Scan for the cell matching the given text and deliver its (x, y) coordinate at center. 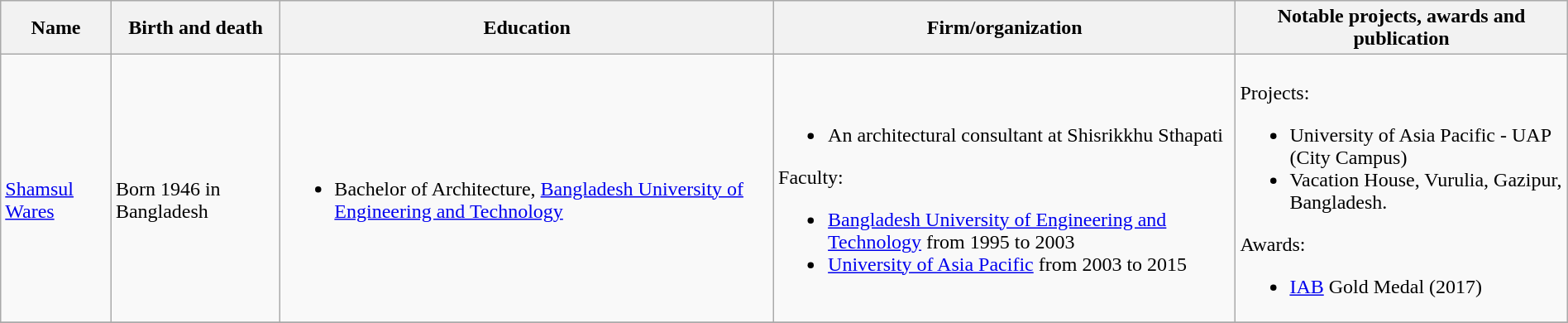
Shamsul Wares (56, 189)
Born 1946 in Bangladesh (195, 189)
Bachelor of Architecture, Bangladesh University of Engineering and Technology (528, 189)
Firm/organization (1005, 28)
Name (56, 28)
Notable projects, awards and publication (1401, 28)
Projects:University of Asia Pacific - UAP (City Campus)Vacation House, Vurulia, Gazipur, Bangladesh.Awards:IAB Gold Medal (2017) (1401, 189)
Birth and death (195, 28)
Education (528, 28)
